Return the (x, y) coordinate for the center point of the cell that contains the specified text.  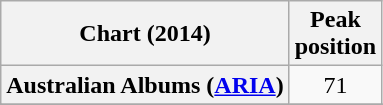
71 (335, 85)
Chart (2014) (145, 34)
Peakposition (335, 34)
Australian Albums (ARIA) (145, 85)
